Output the [x, y] coordinate of the center of the cell containing the given text.  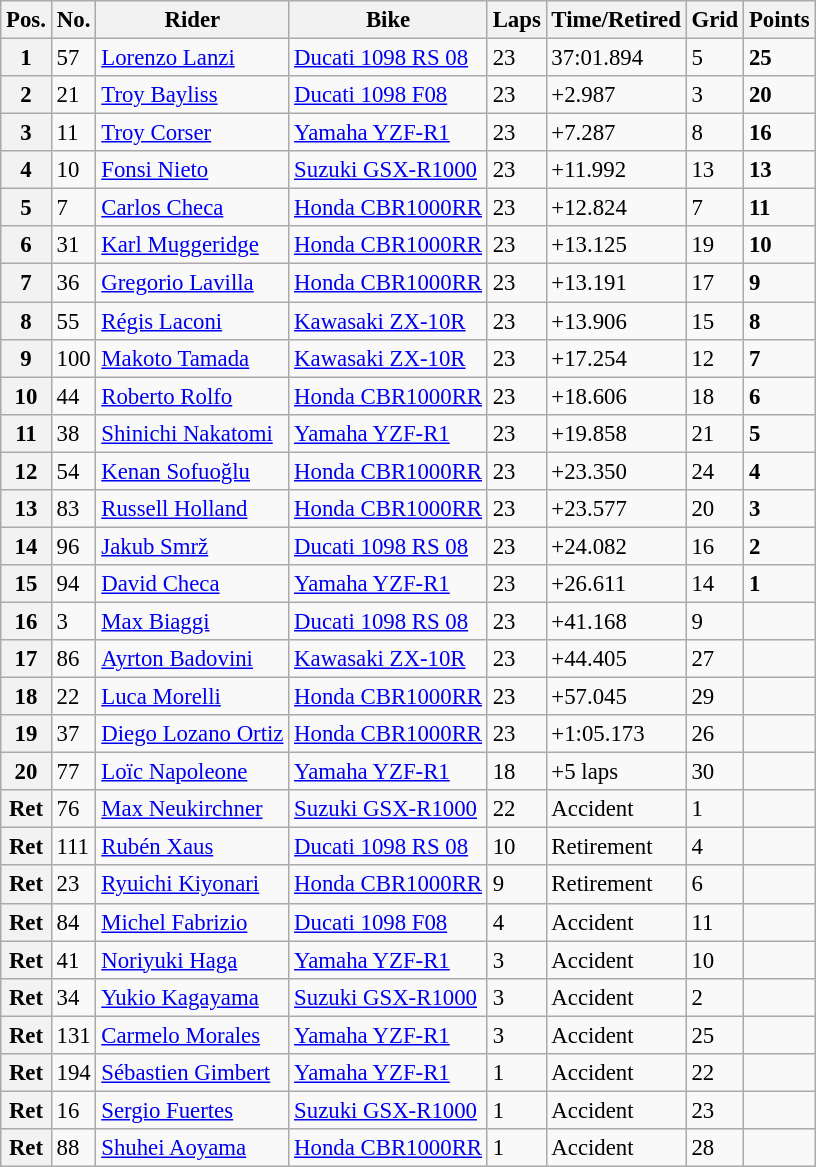
77 [74, 772]
194 [74, 1073]
Points [780, 20]
Loïc Napoleone [192, 772]
+44.405 [616, 659]
Time/Retired [616, 20]
Rider [192, 20]
+23.350 [616, 471]
+7.287 [616, 133]
Laps [516, 20]
Max Biaggi [192, 621]
Troy Corser [192, 133]
36 [74, 283]
Fonsi Nieto [192, 170]
54 [74, 471]
+57.045 [616, 697]
31 [74, 245]
100 [74, 358]
Troy Bayliss [192, 95]
Sergio Fuertes [192, 1110]
Karl Muggeridge [192, 245]
+26.611 [616, 584]
57 [74, 58]
+5 laps [616, 772]
+17.254 [616, 358]
Russell Holland [192, 509]
28 [714, 1148]
37:01.894 [616, 58]
27 [714, 659]
Sébastien Gimbert [192, 1073]
Yukio Kagayama [192, 997]
Rubén Xaus [192, 847]
30 [714, 772]
+2.987 [616, 95]
Roberto Rolfo [192, 396]
26 [714, 734]
+13.125 [616, 245]
David Checa [192, 584]
Jakub Smrž [192, 546]
Luca Morelli [192, 697]
Ayrton Badovini [192, 659]
+24.082 [616, 546]
No. [74, 20]
+11.992 [616, 170]
41 [74, 960]
Ryuichi Kiyonari [192, 885]
Kenan Sofuoğlu [192, 471]
+23.577 [616, 509]
Carlos Checa [192, 208]
+13.191 [616, 283]
76 [74, 809]
+41.168 [616, 621]
55 [74, 321]
+1:05.173 [616, 734]
Lorenzo Lanzi [192, 58]
+12.824 [616, 208]
111 [74, 847]
44 [74, 396]
Makoto Tamada [192, 358]
86 [74, 659]
Régis Laconi [192, 321]
29 [714, 697]
+13.906 [616, 321]
Noriyuki Haga [192, 960]
+19.858 [616, 433]
Diego Lozano Ortiz [192, 734]
Max Neukirchner [192, 809]
Michel Fabrizio [192, 922]
+18.606 [616, 396]
24 [714, 471]
Carmelo Morales [192, 1035]
38 [74, 433]
Gregorio Lavilla [192, 283]
84 [74, 922]
83 [74, 509]
Bike [388, 20]
131 [74, 1035]
Shuhei Aoyama [192, 1148]
Pos. [26, 20]
96 [74, 546]
Grid [714, 20]
94 [74, 584]
Shinichi Nakatomi [192, 433]
37 [74, 734]
88 [74, 1148]
34 [74, 997]
